From the cell containing the given text, extract its center point as [x, y] coordinate. 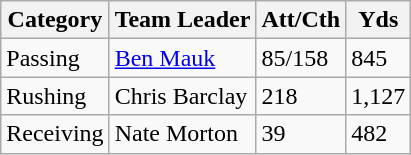
482 [378, 134]
Team Leader [182, 20]
Category [55, 20]
39 [301, 134]
Nate Morton [182, 134]
Rushing [55, 96]
1,127 [378, 96]
Ben Mauk [182, 58]
Att/Cth [301, 20]
845 [378, 58]
Chris Barclay [182, 96]
85/158 [301, 58]
Yds [378, 20]
Passing [55, 58]
218 [301, 96]
Receiving [55, 134]
